From the cell containing the given text, extract its center point as [X, Y] coordinate. 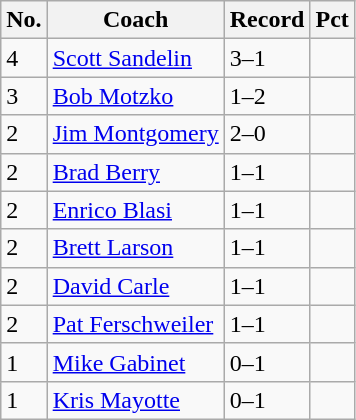
Scott Sandelin [136, 58]
Pat Ferschweiler [136, 324]
2–0 [267, 134]
3–1 [267, 58]
Jim Montgomery [136, 134]
Bob Motzko [136, 96]
Record [267, 20]
Coach [136, 20]
1–2 [267, 96]
Pct [332, 20]
Mike Gabinet [136, 362]
4 [24, 58]
3 [24, 96]
No. [24, 20]
Brett Larson [136, 248]
Kris Mayotte [136, 400]
Brad Berry [136, 172]
Enrico Blasi [136, 210]
David Carle [136, 286]
